Capture the cell that displays the provided text and extract its [x, y] central coordinate. 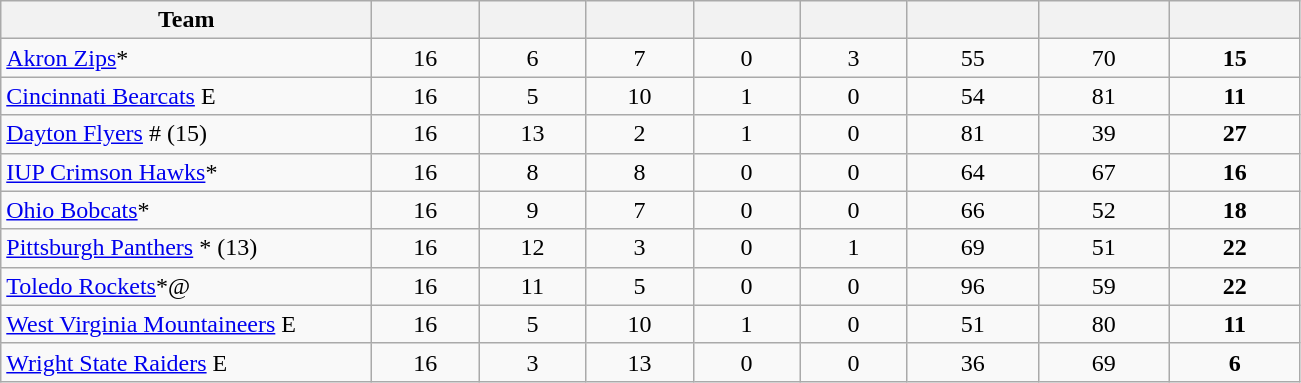
12 [532, 248]
36 [972, 362]
54 [972, 96]
Ohio Bobcats* [186, 210]
66 [972, 210]
2 [640, 134]
80 [1104, 324]
70 [1104, 58]
39 [1104, 134]
Toledo Rockets*@ [186, 286]
52 [1104, 210]
64 [972, 172]
59 [1104, 286]
West Virginia Mountaineers E [186, 324]
Team [186, 20]
Wright State Raiders E [186, 362]
67 [1104, 172]
Akron Zips* [186, 58]
IUP Crimson Hawks* [186, 172]
55 [972, 58]
18 [1234, 210]
9 [532, 210]
96 [972, 286]
27 [1234, 134]
Pittsburgh Panthers * (13) [186, 248]
Cincinnati Bearcats E [186, 96]
Dayton Flyers # (15) [186, 134]
15 [1234, 58]
